Search for the cell housing the specified text and yield its (x, y) center coordinate. 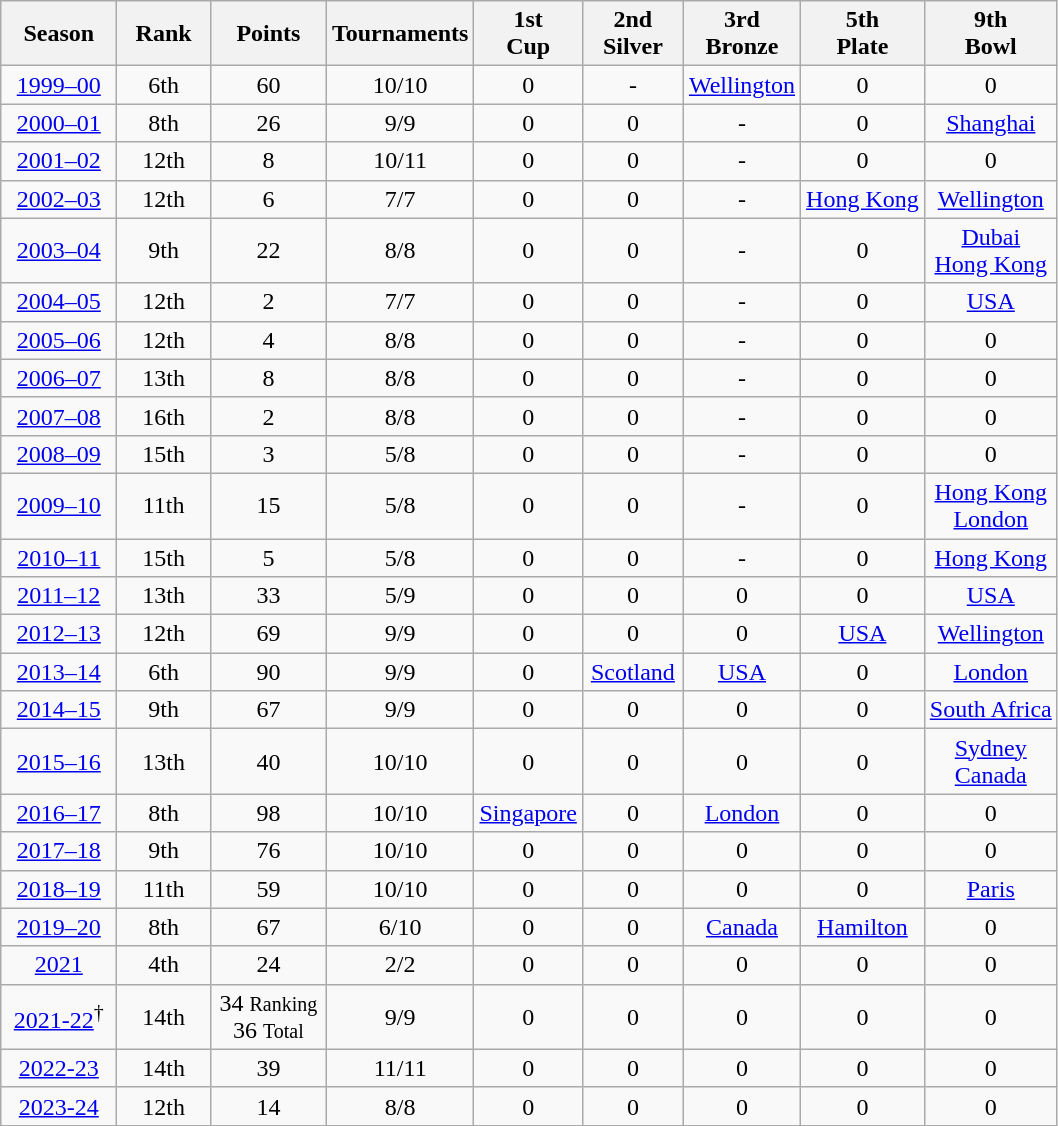
2010–11 (59, 557)
Paris (990, 889)
2/2 (400, 965)
2003–04 (59, 250)
9th Bowl (990, 34)
15 (268, 506)
60 (268, 85)
59 (268, 889)
1st Cup (528, 34)
Tournaments (400, 34)
2023-24 (59, 1106)
2005–06 (59, 340)
4 (268, 340)
Hamilton (863, 927)
24 (268, 965)
2008–09 (59, 454)
5th Plate (863, 34)
2009–10 (59, 506)
Sydney Canada (990, 762)
2017–18 (59, 851)
4th (164, 965)
2012–13 (59, 634)
2018–19 (59, 889)
98 (268, 813)
6/10 (400, 927)
14 (268, 1106)
22 (268, 250)
40 (268, 762)
DubaiHong Kong (990, 250)
2014–15 (59, 710)
26 (268, 123)
10/11 (400, 161)
Season (59, 34)
2000–01 (59, 123)
11/11 (400, 1068)
2011–12 (59, 596)
Scotland (632, 672)
2nd Silver (632, 34)
69 (268, 634)
2002–03 (59, 199)
1999–00 (59, 85)
90 (268, 672)
South Africa (990, 710)
Hong Kong London (990, 506)
2013–14 (59, 672)
2004–05 (59, 302)
2016–17 (59, 813)
Singapore (528, 813)
2022-23 (59, 1068)
3rd Bronze (742, 34)
39 (268, 1068)
33 (268, 596)
2007–08 (59, 416)
2015–16 (59, 762)
5 (268, 557)
Shanghai (990, 123)
2021-22† (59, 1016)
2019–20 (59, 927)
76 (268, 851)
Canada (742, 927)
5/9 (400, 596)
Rank (164, 34)
2006–07 (59, 378)
3 (268, 454)
34 Ranking 36 Total (268, 1016)
2021 (59, 965)
Points (268, 34)
16th (164, 416)
2001–02 (59, 161)
6 (268, 199)
